For the text-containing cell, return its midpoint in (x, y) coordinate format. 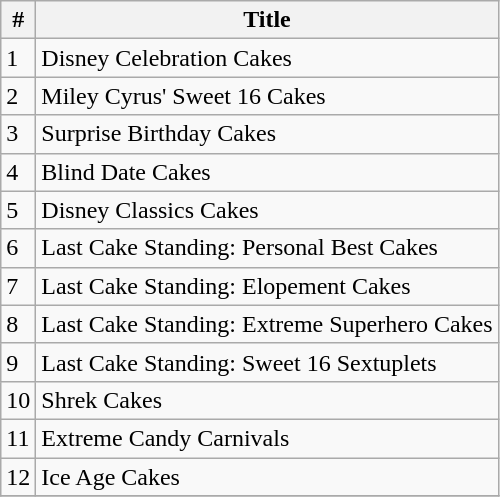
Last Cake Standing: Extreme Superhero Cakes (267, 324)
Last Cake Standing: Elopement Cakes (267, 286)
9 (18, 362)
Blind Date Cakes (267, 172)
2 (18, 96)
Title (267, 20)
Last Cake Standing: Sweet 16 Sextuplets (267, 362)
Surprise Birthday Cakes (267, 134)
10 (18, 400)
7 (18, 286)
Extreme Candy Carnivals (267, 438)
11 (18, 438)
3 (18, 134)
Shrek Cakes (267, 400)
# (18, 20)
Ice Age Cakes (267, 477)
8 (18, 324)
12 (18, 477)
Disney Classics Cakes (267, 210)
Miley Cyrus' Sweet 16 Cakes (267, 96)
Disney Celebration Cakes (267, 58)
1 (18, 58)
5 (18, 210)
6 (18, 248)
4 (18, 172)
Last Cake Standing: Personal Best Cakes (267, 248)
